Search for the cell housing the specified text and yield its (x, y) center coordinate. 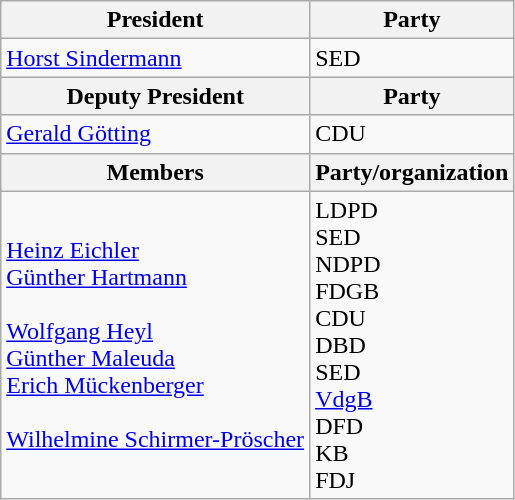
Party/organization (412, 172)
SED (412, 58)
Heinz EichlerGünther HartmannWolfgang HeylGünther MaleudaErich MückenbergerWilhelmine Schirmer-Pröscher (156, 345)
Gerald Götting (156, 134)
Deputy President (156, 96)
CDU (412, 134)
President (156, 20)
Horst Sindermann (156, 58)
LDPDSEDNDPDFDGBCDUDBDSEDVdgBDFDKBFDJ (412, 345)
Members (156, 172)
